Determine the [X, Y] coordinate at the center of the cell enclosing the given text.  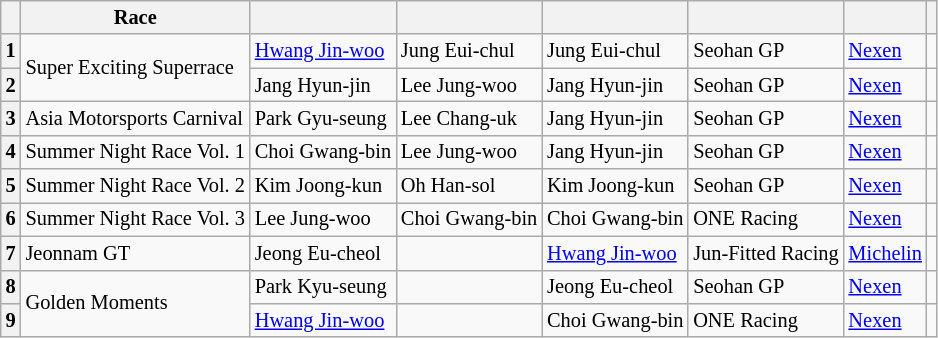
Golden Moments [136, 304]
8 [11, 287]
6 [11, 219]
9 [11, 320]
Oh Han-sol [469, 186]
Park Gyu-seung [323, 118]
1 [11, 51]
2 [11, 85]
Lee Chang-uk [469, 118]
Michelin [886, 253]
7 [11, 253]
Super Exciting Superrace [136, 68]
4 [11, 152]
5 [11, 186]
Jeonnam GT [136, 253]
Jun-Fitted Racing [766, 253]
Park Kyu-seung [323, 287]
3 [11, 118]
Summer Night Race Vol. 2 [136, 186]
Summer Night Race Vol. 1 [136, 152]
Summer Night Race Vol. 3 [136, 219]
Asia Motorsports Carnival [136, 118]
Race [136, 17]
